Capture the cell that displays the provided text and extract its (X, Y) central coordinate. 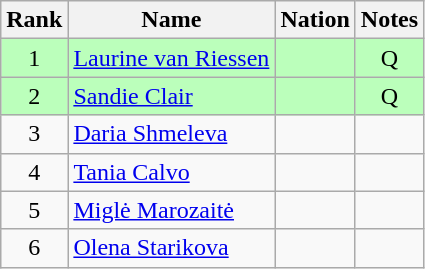
Olena Starikova (172, 248)
Notes (389, 20)
Nation (315, 20)
Laurine van Riessen (172, 58)
Daria Shmeleva (172, 134)
6 (34, 248)
Name (172, 20)
Tania Calvo (172, 172)
3 (34, 134)
Rank (34, 20)
4 (34, 172)
2 (34, 96)
1 (34, 58)
5 (34, 210)
Sandie Clair (172, 96)
Miglė Marozaitė (172, 210)
